Locate the cell with the specified text and output its [X, Y] center coordinate. 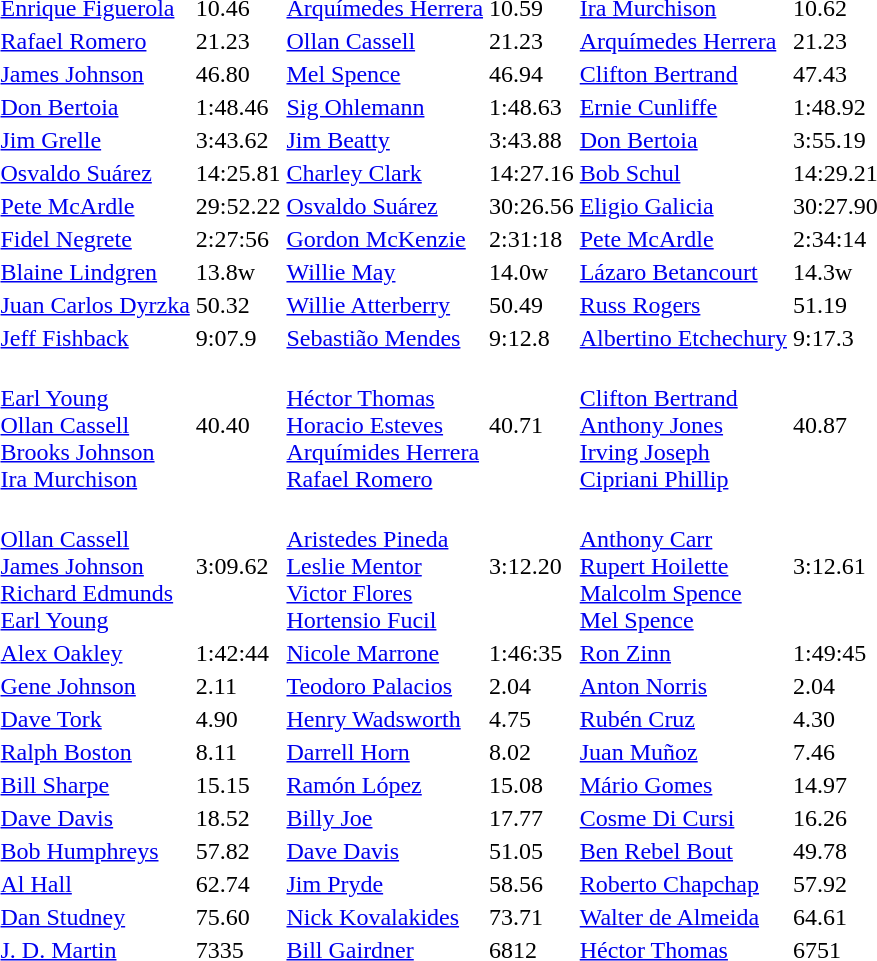
62.74 [238, 884]
8.02 [532, 752]
1:48.46 [238, 107]
8.11 [238, 752]
Lázaro Betancourt [683, 272]
Bob Schul [683, 173]
15.15 [238, 785]
29:52.22 [238, 206]
Walter de Almeida [683, 917]
Billy Joe [385, 818]
Nick Kovalakides [385, 917]
3:09.62 [238, 566]
Ron Zinn [683, 653]
Teodoro Palacios [385, 686]
Cosme Di Cursi [683, 818]
58.56 [532, 884]
Pete McArdle [683, 239]
Henry Wadsworth [385, 719]
4.90 [238, 719]
4.75 [532, 719]
Arquímedes Herrera [683, 41]
3:43.88 [532, 140]
1:46:35 [532, 653]
Ernie Cunliffe [683, 107]
Russ Rogers [683, 305]
Mário Gomes [683, 785]
14.0w [532, 272]
Clifton BertrandAnthony JonesIrving JosephCipriani Phillip [683, 425]
13.8w [238, 272]
40.40 [238, 425]
Mel Spence [385, 74]
Ben Rebel Bout [683, 851]
2:27:56 [238, 239]
30:26.56 [532, 206]
Don Bertoia [683, 140]
Dave Davis [385, 851]
Juan Muñoz [683, 752]
2.04 [532, 686]
75.60 [238, 917]
Rubén Cruz [683, 719]
Nicole Marrone [385, 653]
46.94 [532, 74]
2.11 [238, 686]
Darrell Horn [385, 752]
Jim Pryde [385, 884]
46.80 [238, 74]
18.52 [238, 818]
3:12.20 [532, 566]
9:12.8 [532, 338]
Sebastião Mendes [385, 338]
14:25.81 [238, 173]
14:27.16 [532, 173]
2:31:18 [532, 239]
Clifton Bertrand [683, 74]
Roberto Chapchap [683, 884]
1:42:44 [238, 653]
73.71 [532, 917]
Willie May [385, 272]
50.49 [532, 305]
Anthony CarrRupert HoiletteMalcolm SpenceMel Spence [683, 566]
50.32 [238, 305]
Gordon McKenzie [385, 239]
Héctor ThomasHoracio EstevesArquímides HerreraRafael Romero [385, 425]
Anton Norris [683, 686]
Osvaldo Suárez [385, 206]
Ramón López [385, 785]
Willie Atterberry [385, 305]
1:48.63 [532, 107]
15.08 [532, 785]
Albertino Etchechury [683, 338]
51.05 [532, 851]
17.77 [532, 818]
3:43.62 [238, 140]
Aristedes PinedaLeslie MentorVictor FloresHortensio Fucil [385, 566]
Sig Ohlemann [385, 107]
Ollan Cassell [385, 41]
Jim Beatty [385, 140]
57.82 [238, 851]
Charley Clark [385, 173]
9:07.9 [238, 338]
Eligio Galicia [683, 206]
40.71 [532, 425]
